Locate the cell with the specified text and output its [X, Y] center coordinate. 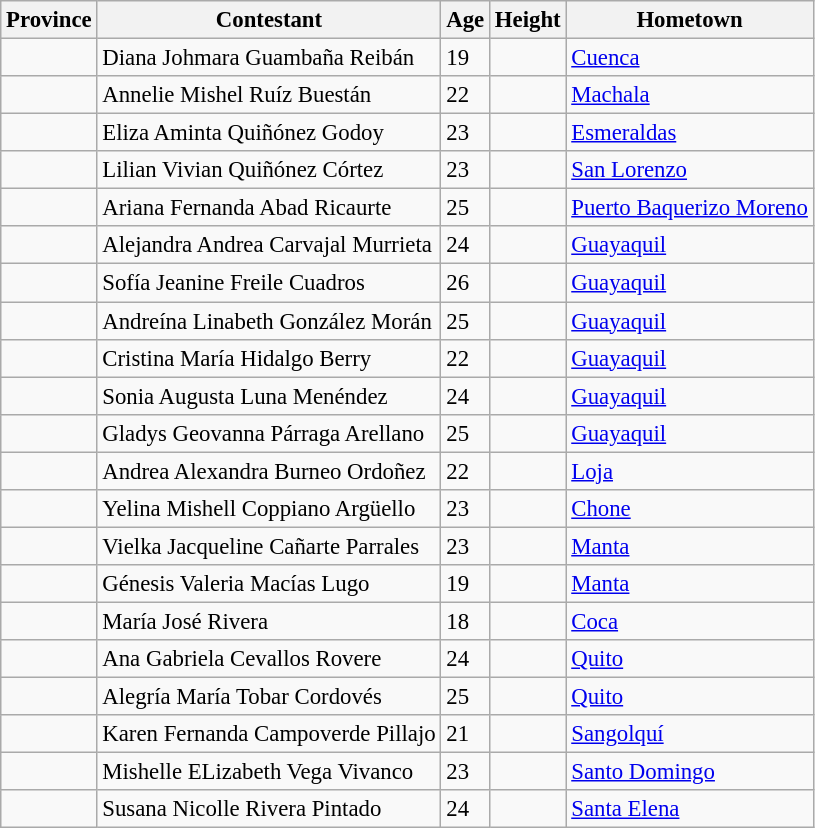
Susana Nicolle Rivera Pintado [269, 809]
Ariana Fernanda Abad Ricaurte [269, 208]
Diana Johmara Guambaña Reibán [269, 58]
María José Rivera [269, 621]
21 [466, 734]
Contestant [269, 20]
Coca [690, 621]
Cuenca [690, 58]
Sonia Augusta Luna Menéndez [269, 396]
Sofía Jeanine Freile Cuadros [269, 283]
Santa Elena [690, 809]
Eliza Aminta Quiñónez Godoy [269, 133]
Chone [690, 509]
Génesis Valeria Macías Lugo [269, 584]
Andreína Linabeth González Morán [269, 321]
Lilian Vivian Quiñónez Córtez [269, 170]
Puerto Baquerizo Moreno [690, 208]
Sangolquí [690, 734]
Cristina María Hidalgo Berry [269, 358]
Yelina Mishell Coppiano Argüello [269, 509]
Ana Gabriela Cevallos Rovere [269, 659]
18 [466, 621]
26 [466, 283]
Vielka Jacqueline Cañarte Parrales [269, 546]
Alegría María Tobar Cordovés [269, 697]
Esmeraldas [690, 133]
Loja [690, 471]
Machala [690, 95]
Height [528, 20]
Age [466, 20]
Hometown [690, 20]
Annelie Mishel Ruíz Buestán [269, 95]
Gladys Geovanna Párraga Arellano [269, 433]
Mishelle ELizabeth Vega Vivanco [269, 772]
San Lorenzo [690, 170]
Alejandra Andrea Carvajal Murrieta [269, 245]
Santo Domingo [690, 772]
Karen Fernanda Campoverde Pillajo [269, 734]
Andrea Alexandra Burneo Ordoñez [269, 471]
Province [49, 20]
